Identify which cell holds the provided text, then report its (x, y) central coordinate. 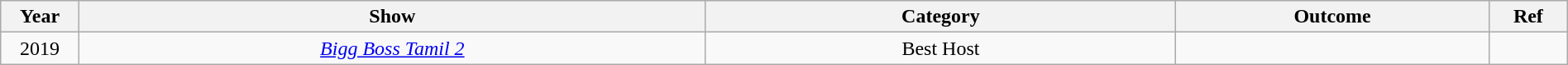
2019 (40, 48)
Show (392, 17)
Bigg Boss Tamil 2 (392, 48)
Year (40, 17)
Outcome (1333, 17)
Best Host (940, 48)
Ref (1528, 17)
Category (940, 17)
